Search for the cell housing the specified text and yield its [X, Y] center coordinate. 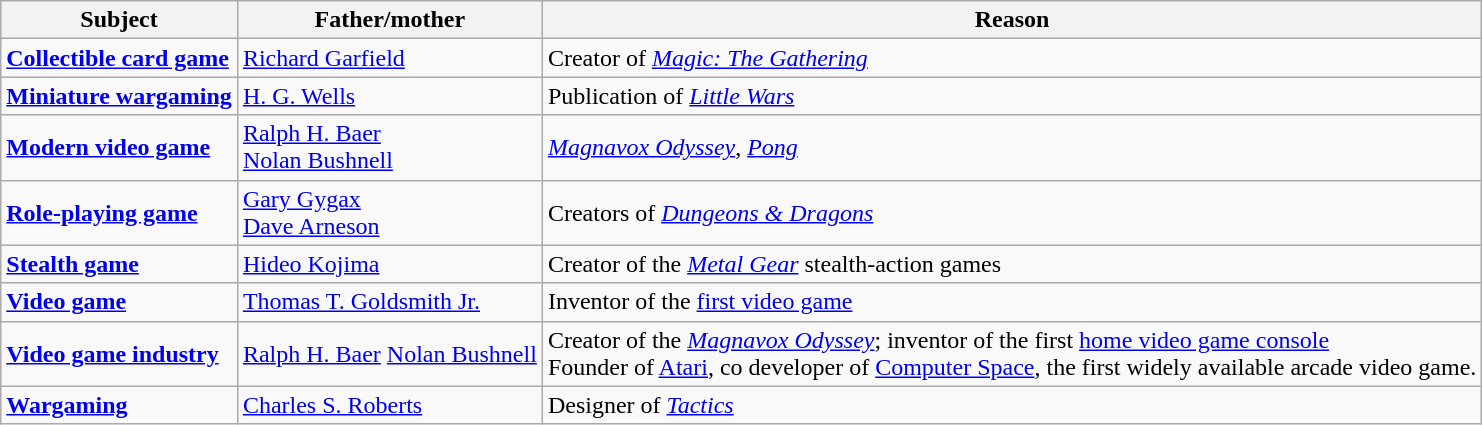
Thomas T. Goldsmith Jr. [390, 302]
Charles S. Roberts [390, 405]
Reason [1012, 20]
Father/mother [390, 20]
Creators of Dungeons & Dragons [1012, 212]
Inventor of the first video game [1012, 302]
Hideo Kojima [390, 264]
Collectible card game [120, 58]
Gary GygaxDave Arneson [390, 212]
Stealth game [120, 264]
Video game [120, 302]
Magnavox Odyssey, Pong [1012, 148]
Video game industry [120, 354]
Wargaming [120, 405]
Publication of Little Wars [1012, 96]
Subject [120, 20]
Richard Garfield [390, 58]
Modern video game [120, 148]
Miniature wargaming [120, 96]
Role-playing game [120, 212]
H. G. Wells [390, 96]
Creator of Magic: The Gathering [1012, 58]
Designer of Tactics [1012, 405]
Creator of the Metal Gear stealth-action games [1012, 264]
